Capture the cell that displays the provided text and extract its [X, Y] central coordinate. 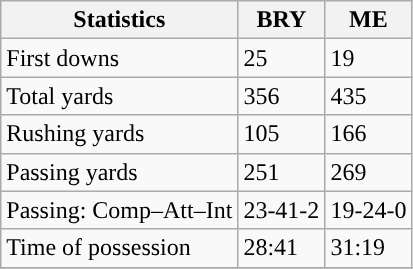
BRY [282, 20]
19-24-0 [368, 210]
31:19 [368, 248]
23-41-2 [282, 210]
Passing: Comp–Att–Int [120, 210]
ME [368, 20]
28:41 [282, 248]
105 [282, 134]
19 [368, 58]
Total yards [120, 96]
Rushing yards [120, 134]
356 [282, 96]
166 [368, 134]
25 [282, 58]
251 [282, 172]
Time of possession [120, 248]
Passing yards [120, 172]
435 [368, 96]
Statistics [120, 20]
269 [368, 172]
First downs [120, 58]
